Return [x, y] of the center of cell containing provided text 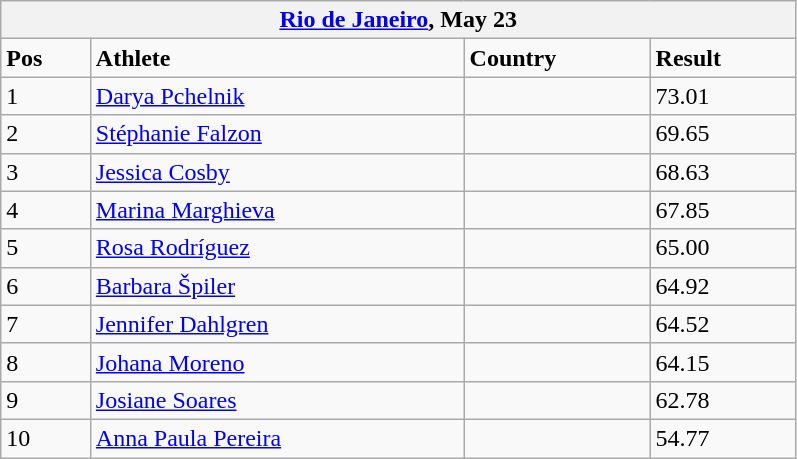
64.15 [722, 362]
Josiane Soares [277, 400]
Country [557, 58]
Rio de Janeiro, May 23 [398, 20]
Stéphanie Falzon [277, 134]
4 [46, 210]
Darya Pchelnik [277, 96]
Barbara Špiler [277, 286]
1 [46, 96]
Marina Marghieva [277, 210]
8 [46, 362]
10 [46, 438]
2 [46, 134]
62.78 [722, 400]
Athlete [277, 58]
68.63 [722, 172]
64.92 [722, 286]
65.00 [722, 248]
5 [46, 248]
67.85 [722, 210]
Rosa Rodríguez [277, 248]
73.01 [722, 96]
3 [46, 172]
54.77 [722, 438]
9 [46, 400]
Anna Paula Pereira [277, 438]
64.52 [722, 324]
Result [722, 58]
Jennifer Dahlgren [277, 324]
Jessica Cosby [277, 172]
Pos [46, 58]
7 [46, 324]
Johana Moreno [277, 362]
69.65 [722, 134]
6 [46, 286]
